Return the (X, Y) coordinate for the center point of the cell that contains the specified text.  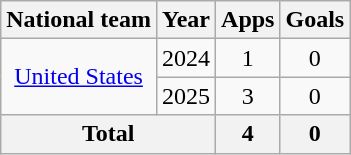
Year (186, 20)
2025 (186, 96)
National team (79, 20)
Goals (315, 20)
Apps (248, 20)
Total (108, 134)
3 (248, 96)
1 (248, 58)
4 (248, 134)
2024 (186, 58)
United States (79, 77)
